Identify which cell holds the provided text, then report its [X, Y] central coordinate. 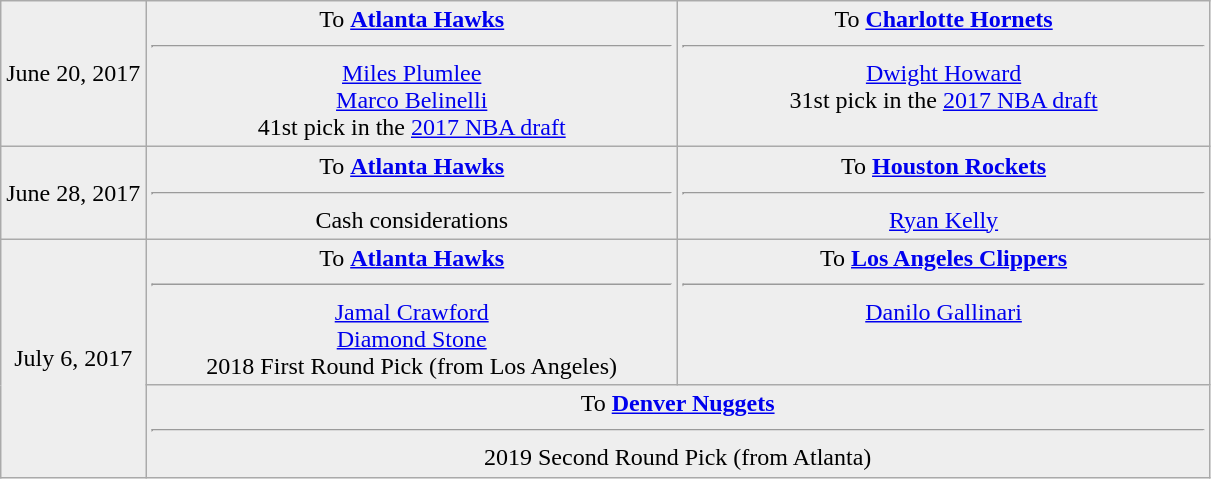
To Denver Nuggets2019 Second Round Pick (from Atlanta) [678, 431]
To Atlanta HawksCash considerations [412, 193]
To Atlanta HawksMiles PlumleeMarco Belinelli41st pick in the 2017 NBA draft [412, 74]
To Charlotte HornetsDwight Howard31st pick in the 2017 NBA draft [944, 74]
June 28, 2017 [74, 193]
June 20, 2017 [74, 74]
To Houston RocketsRyan Kelly [944, 193]
July 6, 2017 [74, 358]
To Atlanta HawksJamal CrawfordDiamond Stone2018 First Round Pick (from Los Angeles) [412, 312]
To Los Angeles ClippersDanilo Gallinari [944, 312]
